Determine the [X, Y] coordinate at the center of the cell enclosing the given text.  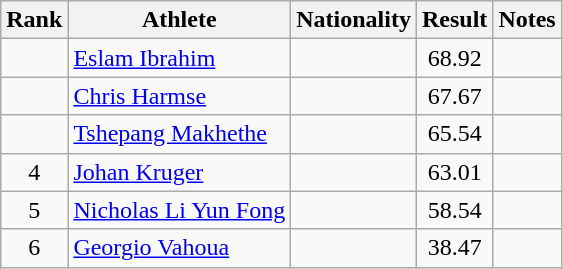
Chris Harmse [180, 96]
67.67 [454, 96]
Result [454, 20]
68.92 [454, 58]
Eslam Ibrahim [180, 58]
Georgio Vahoua [180, 248]
Rank [34, 20]
Nicholas Li Yun Fong [180, 210]
38.47 [454, 248]
Notes [527, 20]
4 [34, 172]
6 [34, 248]
5 [34, 210]
Tshepang Makhethe [180, 134]
63.01 [454, 172]
Athlete [180, 20]
Johan Kruger [180, 172]
65.54 [454, 134]
58.54 [454, 210]
Nationality [354, 20]
